Return the [x, y] coordinate for the center point of the cell that contains the specified text.  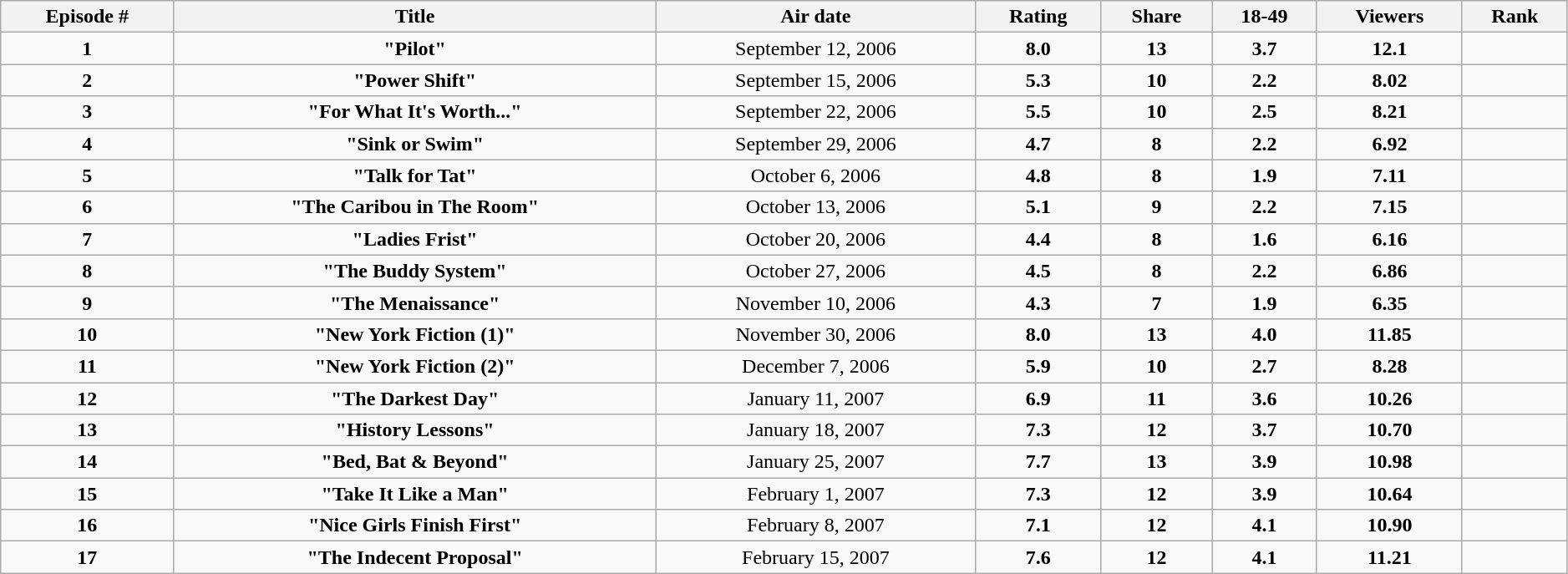
January 18, 2007 [815, 430]
Rating [1038, 17]
10.90 [1389, 526]
3 [87, 112]
Share [1156, 17]
"Sink or Swim" [415, 144]
February 8, 2007 [815, 526]
5.9 [1038, 366]
"For What It's Worth..." [415, 112]
October 6, 2006 [815, 175]
Episode # [87, 17]
November 10, 2006 [815, 302]
10.98 [1389, 462]
"The Caribou in The Room" [415, 207]
"The Menaissance" [415, 302]
3.6 [1265, 399]
8.28 [1389, 366]
"Power Shift" [415, 80]
1 [87, 48]
2.7 [1265, 366]
4.0 [1265, 334]
4.7 [1038, 144]
September 22, 2006 [815, 112]
"The Buddy System" [415, 271]
7.6 [1038, 557]
6.9 [1038, 399]
"Talk for Tat" [415, 175]
7.7 [1038, 462]
11.21 [1389, 557]
1.6 [1265, 239]
September 12, 2006 [815, 48]
2.5 [1265, 112]
"New York Fiction (1)" [415, 334]
14 [87, 462]
September 15, 2006 [815, 80]
"Nice Girls Finish First" [415, 526]
"The Indecent Proposal" [415, 557]
6 [87, 207]
10.26 [1389, 399]
Viewers [1389, 17]
16 [87, 526]
Rank [1515, 17]
7.1 [1038, 526]
"The Darkest Day" [415, 399]
7.11 [1389, 175]
17 [87, 557]
6.86 [1389, 271]
15 [87, 494]
10.70 [1389, 430]
4.4 [1038, 239]
6.16 [1389, 239]
January 25, 2007 [815, 462]
2 [87, 80]
11.85 [1389, 334]
8.21 [1389, 112]
December 7, 2006 [815, 366]
October 20, 2006 [815, 239]
4.3 [1038, 302]
October 27, 2006 [815, 271]
"Bed, Bat & Beyond" [415, 462]
"History Lessons" [415, 430]
4.8 [1038, 175]
5.1 [1038, 207]
October 13, 2006 [815, 207]
6.92 [1389, 144]
5.5 [1038, 112]
8.02 [1389, 80]
"Ladies Frist" [415, 239]
Title [415, 17]
Air date [815, 17]
5.3 [1038, 80]
6.35 [1389, 302]
January 11, 2007 [815, 399]
September 29, 2006 [815, 144]
5 [87, 175]
February 15, 2007 [815, 557]
"Take It Like a Man" [415, 494]
4 [87, 144]
"Pilot" [415, 48]
"New York Fiction (2)" [415, 366]
12.1 [1389, 48]
4.5 [1038, 271]
February 1, 2007 [815, 494]
10.64 [1389, 494]
7.15 [1389, 207]
18-49 [1265, 17]
November 30, 2006 [815, 334]
